Pinpoint the cell where the given text exists, returning its [X, Y] midpoint coordinate. 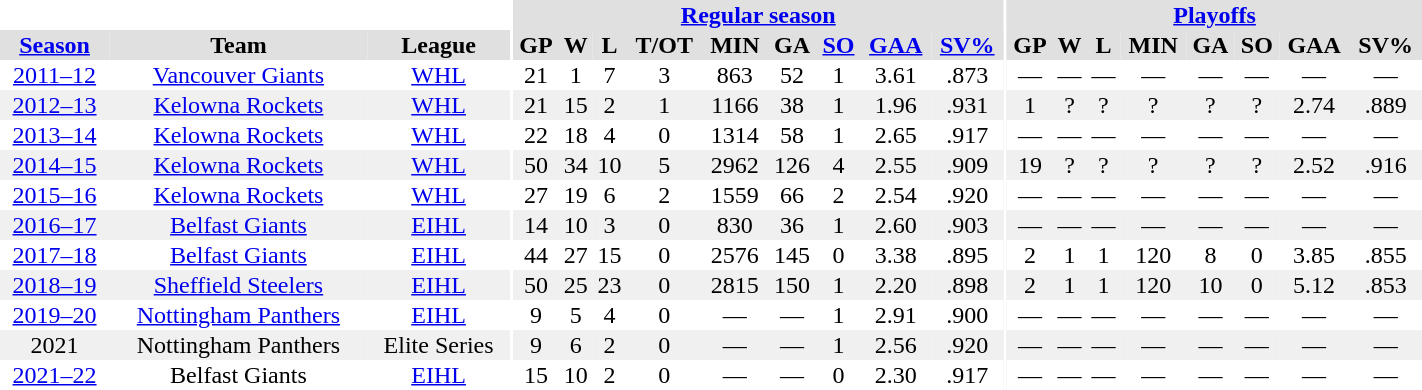
3.85 [1314, 255]
.873 [967, 75]
1559 [735, 195]
36 [792, 225]
2018–19 [54, 285]
863 [735, 75]
Playoffs [1214, 15]
.889 [1386, 105]
Season [54, 45]
1166 [735, 105]
5.12 [1314, 285]
.855 [1386, 255]
2962 [735, 165]
2016–17 [54, 225]
2.60 [896, 225]
18 [576, 135]
.853 [1386, 285]
2.74 [1314, 105]
2021 [54, 345]
Vancouver Giants [238, 75]
52 [792, 75]
8 [1210, 255]
58 [792, 135]
Sheffield Steelers [238, 285]
2013–14 [54, 135]
.909 [967, 165]
2.91 [896, 315]
2.65 [896, 135]
25 [576, 285]
2.55 [896, 165]
Team [238, 45]
.916 [1386, 165]
34 [576, 165]
7 [610, 75]
2.54 [896, 195]
23 [610, 285]
2014–15 [54, 165]
2017–18 [54, 255]
2015–16 [54, 195]
830 [735, 225]
.895 [967, 255]
2.30 [896, 375]
Regular season [758, 15]
44 [536, 255]
2.20 [896, 285]
2021–22 [54, 375]
Elite Series [439, 345]
66 [792, 195]
1314 [735, 135]
2576 [735, 255]
1.96 [896, 105]
2012–13 [54, 105]
2019–20 [54, 315]
T/OT [664, 45]
3.38 [896, 255]
2.52 [1314, 165]
.903 [967, 225]
2.56 [896, 345]
22 [536, 135]
League [439, 45]
.931 [967, 105]
.900 [967, 315]
3.61 [896, 75]
145 [792, 255]
.898 [967, 285]
150 [792, 285]
38 [792, 105]
2011–12 [54, 75]
2815 [735, 285]
126 [792, 165]
14 [536, 225]
